Capture the cell that displays the provided text and extract its [x, y] central coordinate. 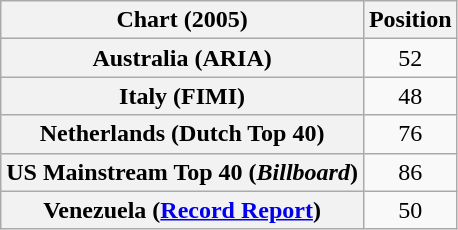
76 [410, 134]
Australia (ARIA) [182, 58]
Italy (FIMI) [182, 96]
US Mainstream Top 40 (Billboard) [182, 172]
48 [410, 96]
52 [410, 58]
Venezuela (Record Report) [182, 210]
50 [410, 210]
Position [410, 20]
86 [410, 172]
Chart (2005) [182, 20]
Netherlands (Dutch Top 40) [182, 134]
